Detect which cell encompasses the target text, then output its (x, y) center coordinate. 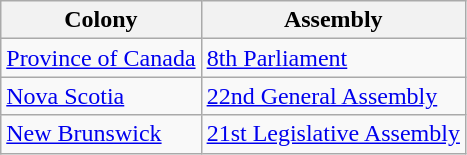
21st Legislative Assembly (333, 134)
Colony (101, 20)
Assembly (333, 20)
New Brunswick (101, 134)
Province of Canada (101, 58)
Nova Scotia (101, 96)
8th Parliament (333, 58)
22nd General Assembly (333, 96)
